Find where the given text appears and provide that cell's center as [x, y] coordinate. 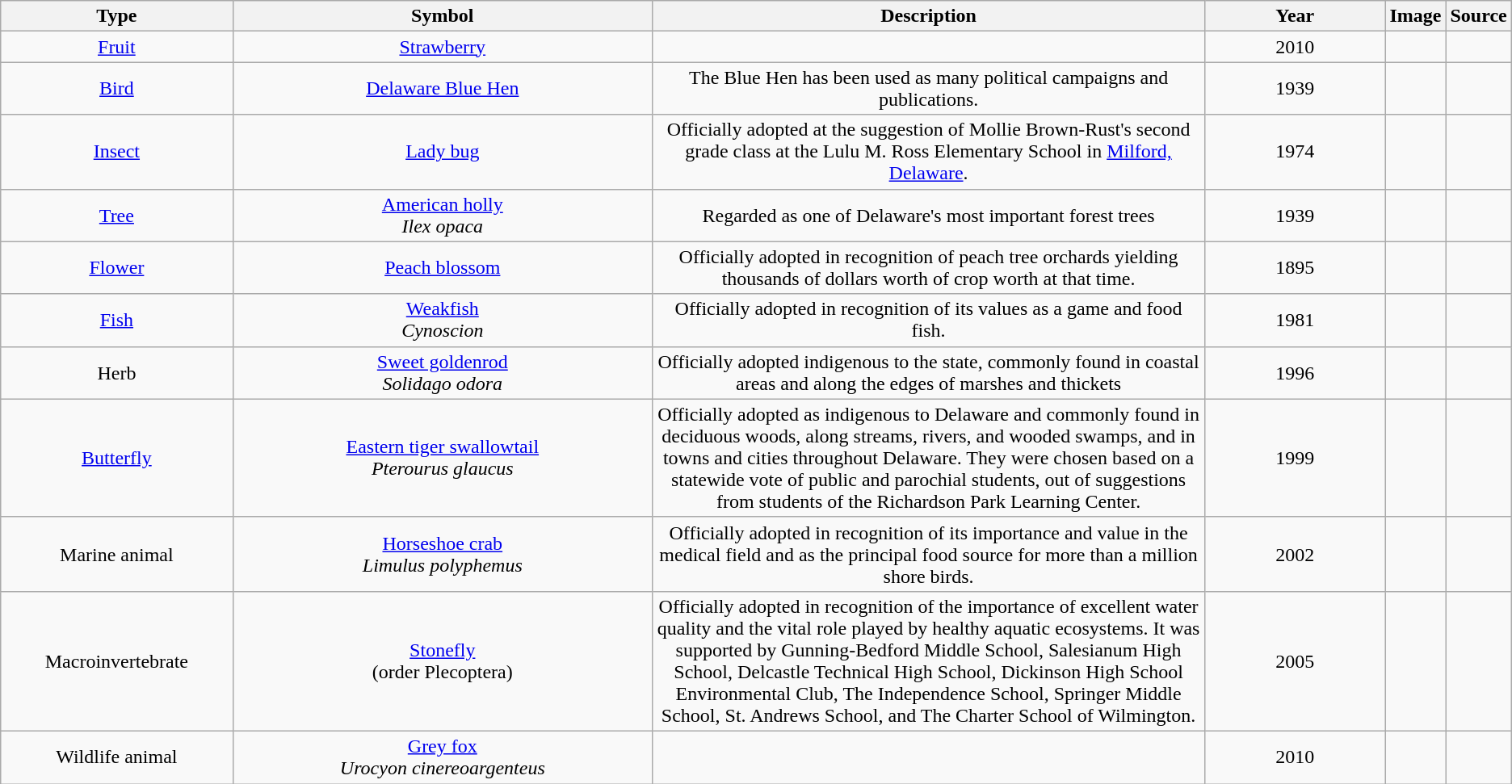
Year [1296, 16]
1999 [1296, 458]
Delaware Blue Hen [443, 89]
Insect [116, 152]
Officially adopted in recognition of peach tree orchards yielding thousands of dollars worth of crop worth at that time. [929, 268]
Regarded as one of Delaware's most important forest trees [929, 215]
Horseshoe crabLimulus polyphemus [443, 554]
Symbol [443, 16]
Flower [116, 268]
Eastern tiger swallowtailPterourus glaucus [443, 458]
The Blue Hen has been used as many political campaigns and publications. [929, 89]
Lady bug [443, 152]
Officially adopted indigenous to the state, commonly found in coastal areas and along the edges of marshes and thickets [929, 373]
Fish [116, 320]
1996 [1296, 373]
Type [116, 16]
Butterfly [116, 458]
Strawberry [443, 47]
Tree [116, 215]
Source [1478, 16]
1974 [1296, 152]
Officially adopted at the suggestion of Mollie Brown-Rust's second grade class at the Lulu M. Ross Elementary School in Milford, Delaware. [929, 152]
1895 [1296, 268]
Marine animal [116, 554]
WeakfishCynoscion [443, 320]
Image [1415, 16]
Herb [116, 373]
Grey foxUrocyon cinereoargenteus [443, 757]
1981 [1296, 320]
Macroinvertebrate [116, 660]
Wildlife animal [116, 757]
Description [929, 16]
Fruit [116, 47]
American hollyIlex opaca [443, 215]
2005 [1296, 660]
2002 [1296, 554]
Sweet goldenrodSolidago odora [443, 373]
Bird [116, 89]
Officially adopted in recognition of its values as a game and food fish. [929, 320]
Stonefly(order Plecoptera) [443, 660]
Peach blossom [443, 268]
